Scan for the cell matching the given text and deliver its (X, Y) coordinate at center. 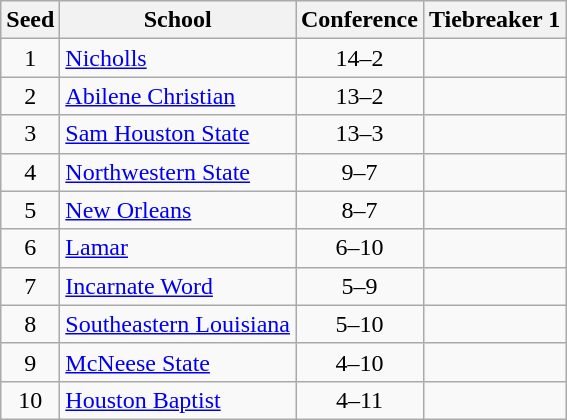
8–7 (360, 210)
13–2 (360, 96)
Nicholls (178, 58)
Northwestern State (178, 172)
Abilene Christian (178, 96)
Seed (30, 20)
4 (30, 172)
1 (30, 58)
7 (30, 286)
5–9 (360, 286)
5 (30, 210)
4–10 (360, 362)
2 (30, 96)
Lamar (178, 248)
9–7 (360, 172)
10 (30, 400)
8 (30, 324)
4–11 (360, 400)
Sam Houston State (178, 134)
14–2 (360, 58)
6 (30, 248)
9 (30, 362)
13–3 (360, 134)
Southeastern Louisiana (178, 324)
McNeese State (178, 362)
3 (30, 134)
5–10 (360, 324)
6–10 (360, 248)
Houston Baptist (178, 400)
School (178, 20)
Incarnate Word (178, 286)
Conference (360, 20)
Tiebreaker 1 (494, 20)
New Orleans (178, 210)
